For the text-containing cell, return its midpoint in (X, Y) coordinate format. 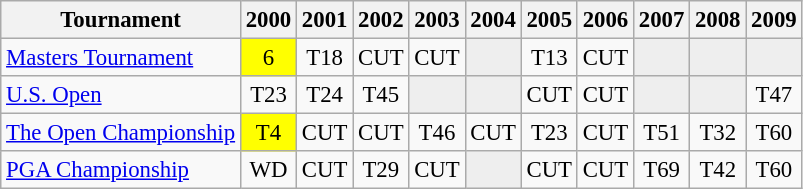
T32 (718, 133)
Masters Tournament (121, 58)
6 (268, 58)
2001 (325, 20)
T24 (325, 95)
2008 (718, 20)
2005 (549, 20)
T46 (437, 133)
2009 (774, 20)
U.S. Open (121, 95)
2003 (437, 20)
T45 (381, 95)
2007 (661, 20)
T69 (661, 170)
T47 (774, 95)
T18 (325, 58)
2000 (268, 20)
T13 (549, 58)
2004 (493, 20)
PGA Championship (121, 170)
WD (268, 170)
2002 (381, 20)
T51 (661, 133)
2006 (605, 20)
T42 (718, 170)
The Open Championship (121, 133)
T29 (381, 170)
Tournament (121, 20)
T4 (268, 133)
